Detect which cell encompasses the target text, then output its (X, Y) center coordinate. 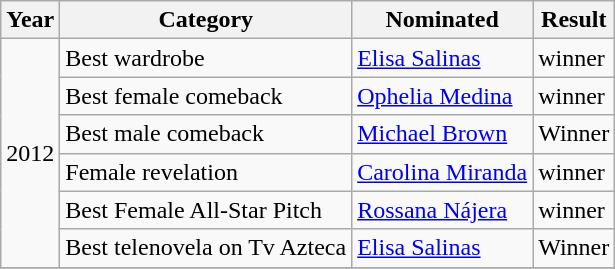
Best female comeback (206, 96)
Best wardrobe (206, 58)
Ophelia Medina (442, 96)
Michael Brown (442, 134)
Rossana Nájera (442, 210)
Result (574, 20)
2012 (30, 153)
Carolina Miranda (442, 172)
Year (30, 20)
Category (206, 20)
Best telenovela on Tv Azteca (206, 248)
Best Female All-Star Pitch (206, 210)
Best male comeback (206, 134)
Nominated (442, 20)
Female revelation (206, 172)
